Return [X, Y] of the center of cell containing provided text 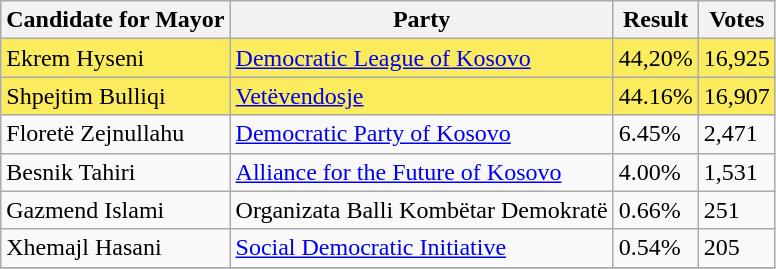
44.16% [656, 96]
Organizata Balli Kombëtar Demokratë [422, 210]
Besnik Tahiri [116, 172]
Xhemajl Hasani [116, 248]
Gazmend Islami [116, 210]
4.00% [656, 172]
Shpejtim Bulliqi [116, 96]
1,531 [736, 172]
0.66% [656, 210]
251 [736, 210]
2,471 [736, 134]
Ekrem Hyseni [116, 58]
Democratic League of Kosovo [422, 58]
16,907 [736, 96]
0.54% [656, 248]
44,20% [656, 58]
16,925 [736, 58]
6.45% [656, 134]
Social Democratic Initiative [422, 248]
Result [656, 20]
Alliance for the Future of Kosovo [422, 172]
Candidate for Mayor [116, 20]
Party [422, 20]
205 [736, 248]
Floretë Zejnullahu [116, 134]
Vetëvendosje [422, 96]
Votes [736, 20]
Democratic Party of Kosovo [422, 134]
